Find where the given text appears and provide that cell's center as [x, y] coordinate. 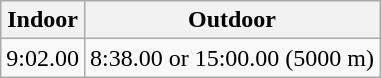
9:02.00 [43, 58]
Outdoor [232, 20]
8:38.00 or 15:00.00 (5000 m) [232, 58]
Indoor [43, 20]
